Return [x, y] of the center of cell containing provided text 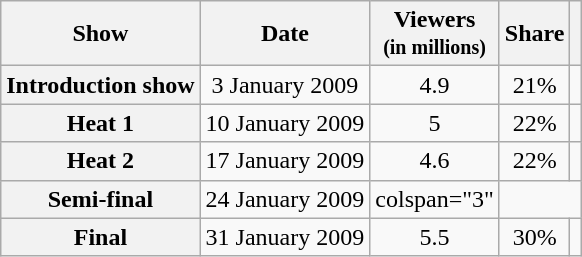
Heat 2 [100, 161]
4.9 [435, 85]
24 January 2009 [285, 199]
31 January 2009 [285, 237]
3 January 2009 [285, 85]
Share [534, 34]
Heat 1 [100, 123]
4.6 [435, 161]
30% [534, 237]
Date [285, 34]
Introduction show [100, 85]
Semi-final [100, 199]
21% [534, 85]
colspan="3" [435, 199]
Show [100, 34]
17 January 2009 [285, 161]
Final [100, 237]
5.5 [435, 237]
Viewers(in millions) [435, 34]
5 [435, 123]
10 January 2009 [285, 123]
